Identify which cell holds the provided text, then report its [X, Y] central coordinate. 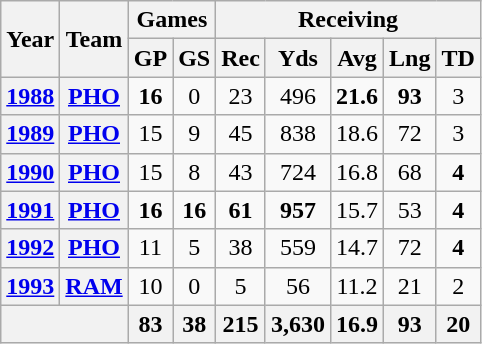
1990 [30, 172]
21 [410, 286]
559 [298, 248]
1991 [30, 210]
Receiving [348, 20]
8 [194, 172]
16.8 [356, 172]
53 [410, 210]
1988 [30, 96]
RAM [94, 286]
56 [298, 286]
68 [410, 172]
15.7 [356, 210]
838 [298, 134]
GS [194, 58]
10 [150, 286]
83 [150, 324]
957 [298, 210]
20 [458, 324]
2 [458, 286]
TD [458, 58]
43 [241, 172]
215 [241, 324]
16.9 [356, 324]
GP [150, 58]
1989 [30, 134]
3,630 [298, 324]
Team [94, 39]
Year [30, 39]
61 [241, 210]
9 [194, 134]
496 [298, 96]
23 [241, 96]
14.7 [356, 248]
21.6 [356, 96]
Rec [241, 58]
Avg [356, 58]
18.6 [356, 134]
Lng [410, 58]
11.2 [356, 286]
45 [241, 134]
11 [150, 248]
1993 [30, 286]
Yds [298, 58]
Games [172, 20]
1992 [30, 248]
724 [298, 172]
